Locate the cell with the specified text and output its (x, y) center coordinate. 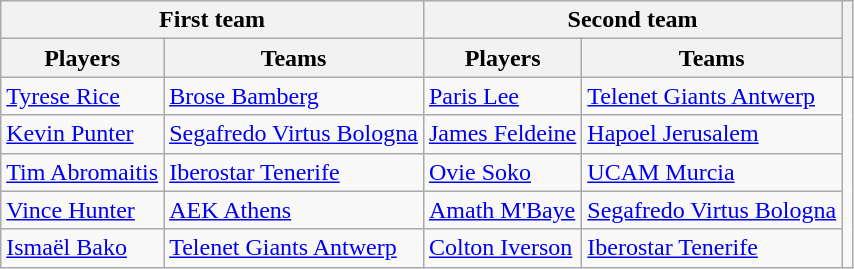
Paris Lee (502, 96)
UCAM Murcia (712, 172)
Ovie Soko (502, 172)
Ismaël Bako (82, 248)
First team (212, 20)
AEK Athens (294, 210)
Brose Bamberg (294, 96)
Hapoel Jerusalem (712, 134)
Amath M'Baye (502, 210)
Kevin Punter (82, 134)
Tyrese Rice (82, 96)
Colton Iverson (502, 248)
Second team (632, 20)
Tim Abromaitis (82, 172)
Vince Hunter (82, 210)
James Feldeine (502, 134)
